Return the [X, Y] coordinate for the center point of the cell that contains the specified text.  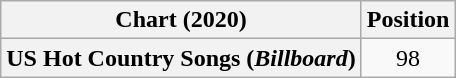
98 [408, 58]
US Hot Country Songs (Billboard) [181, 58]
Chart (2020) [181, 20]
Position [408, 20]
